Capture the cell that displays the provided text and extract its [x, y] central coordinate. 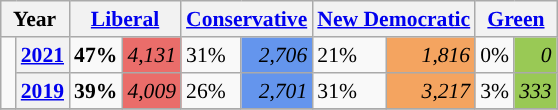
New Democratic [394, 19]
0 [536, 55]
Liberal [125, 19]
Conservative [246, 19]
21% [350, 55]
Year [34, 19]
39% [96, 91]
47% [96, 55]
0% [494, 55]
26% [211, 91]
1,816 [431, 55]
2,706 [276, 55]
3,217 [431, 91]
2,701 [276, 91]
2021 [42, 55]
4,131 [152, 55]
4,009 [152, 91]
2019 [42, 91]
Green [516, 19]
3% [494, 91]
333 [536, 91]
